Scan for the cell matching the given text and deliver its (X, Y) coordinate at center. 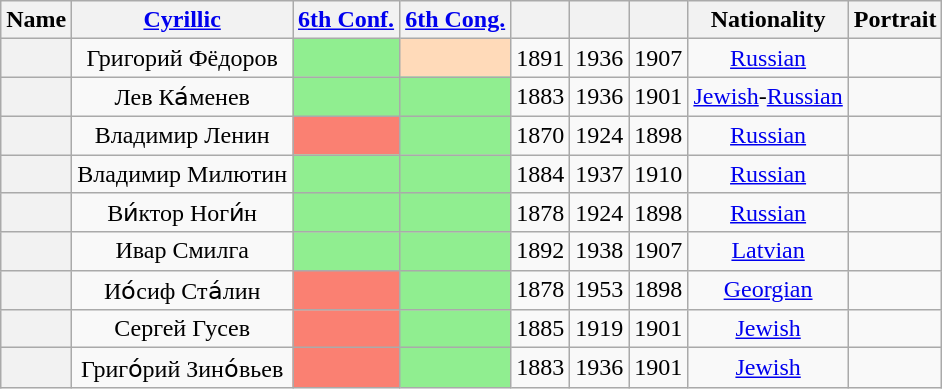
Сергей Гусев (182, 329)
Ви́ктор Ноги́н (182, 213)
6th Conf. (346, 20)
Григо́рий Зино́вьев (182, 368)
1953 (600, 290)
Григорий Фёдоров (182, 58)
Name (36, 20)
Cyrillic (182, 20)
Latvian (768, 251)
Portrait (895, 20)
1910 (658, 173)
1938 (600, 251)
1891 (540, 58)
1870 (540, 135)
6th Cong. (456, 20)
Владимир Милютин (182, 173)
Georgian (768, 290)
1937 (600, 173)
1884 (540, 173)
1892 (540, 251)
Лев Ка́менев (182, 97)
Ивар Смилга (182, 251)
Nationality (768, 20)
1919 (600, 329)
Владимир Ленин (182, 135)
Jewish-Russian (768, 97)
1885 (540, 329)
Ио́сиф Ста́лин (182, 290)
